Extract the (X, Y) coordinate from the center of the cell holding the provided text.  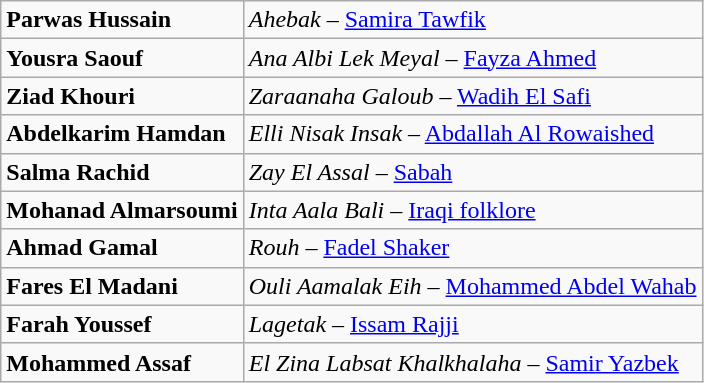
Lagetak – Issam Rajji (472, 324)
Mohammed Assaf (122, 362)
Ziad Khouri (122, 96)
Farah Youssef (122, 324)
Zaraanaha Galoub – Wadih El Safi (472, 96)
Zay El Assal – Sabah (472, 172)
Ouli Aamalak Eih – Mohammed Abdel Wahab (472, 286)
Elli Nisak Insak – Abdallah Al Rowaished (472, 134)
El Zina Labsat Khalkhalaha – Samir Yazbek (472, 362)
Rouh – Fadel Shaker (472, 248)
Yousra Saouf (122, 58)
Ahebak – Samira Tawfik (472, 20)
Ahmad Gamal (122, 248)
Fares El Madani (122, 286)
Salma Rachid (122, 172)
Mohanad Almarsoumi (122, 210)
Abdelkarim Hamdan (122, 134)
Parwas Hussain (122, 20)
Ana Albi Lek Meyal – Fayza Ahmed (472, 58)
Inta Aala Bali – Iraqi folklore (472, 210)
